From the cell containing the given text, extract its center point as [x, y] coordinate. 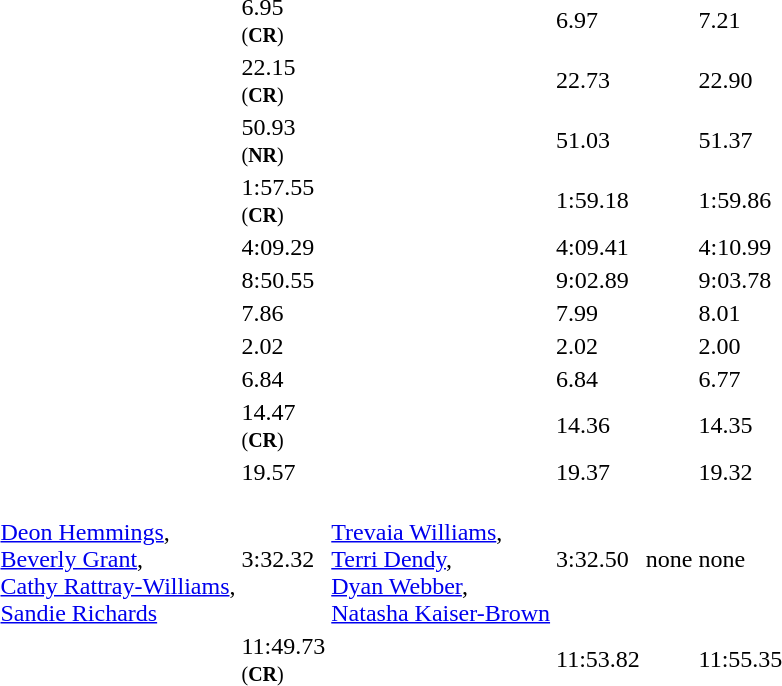
Trevaia Williams,Terri Dendy,Dyan Webber,Natasha Kaiser-Brown [441, 559]
9:02.89 [598, 280]
19.57 [284, 472]
50.93(NR) [284, 140]
14.47(CR) [284, 426]
7.99 [598, 313]
14.36 [598, 426]
3:32.50 [598, 559]
1:57.55(CR) [284, 200]
22.15(CR) [284, 80]
4:09.29 [284, 247]
8:50.55 [284, 280]
none [669, 559]
51.03 [598, 140]
22.73 [598, 80]
7.86 [284, 313]
1:59.18 [598, 200]
4:09.41 [598, 247]
3:32.32 [284, 559]
19.37 [598, 472]
